Pinpoint the cell where the given text exists, returning its [X, Y] midpoint coordinate. 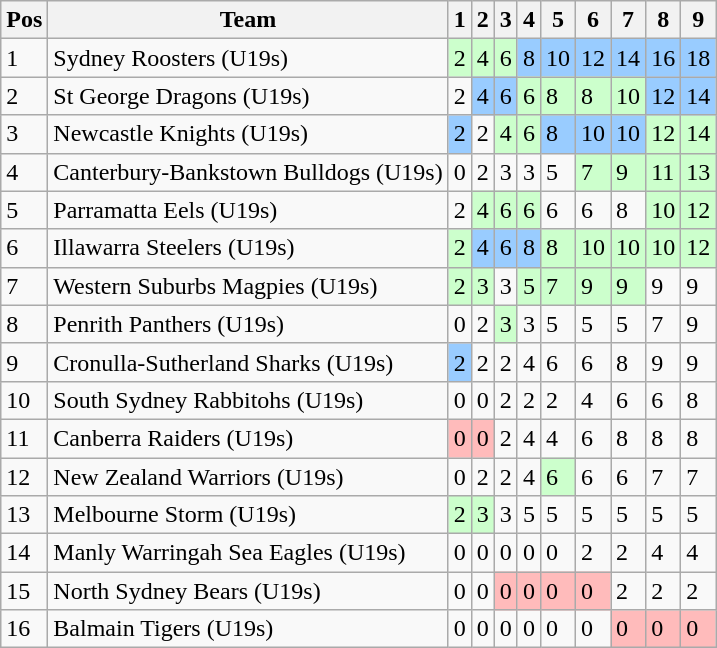
Western Suburbs Magpies (U19s) [248, 286]
St George Dragons (U19s) [248, 96]
Penrith Panthers (U19s) [248, 324]
Team [248, 20]
Sydney Roosters (U19s) [248, 58]
New Zealand Warriors (U19s) [248, 477]
Canberra Raiders (U19s) [248, 438]
Cronulla-Sutherland Sharks (U19s) [248, 362]
South Sydney Rabbitohs (U19s) [248, 400]
Manly Warringah Sea Eagles (U19s) [248, 553]
Balmain Tigers (U19s) [248, 629]
Illawarra Steelers (U19s) [248, 248]
Melbourne Storm (U19s) [248, 515]
Pos [24, 20]
Parramatta Eels (U19s) [248, 210]
Canterbury-Bankstown Bulldogs (U19s) [248, 172]
Newcastle Knights (U19s) [248, 134]
North Sydney Bears (U19s) [248, 591]
15 [24, 591]
18 [698, 58]
